Return [X, Y] of the center of cell containing provided text 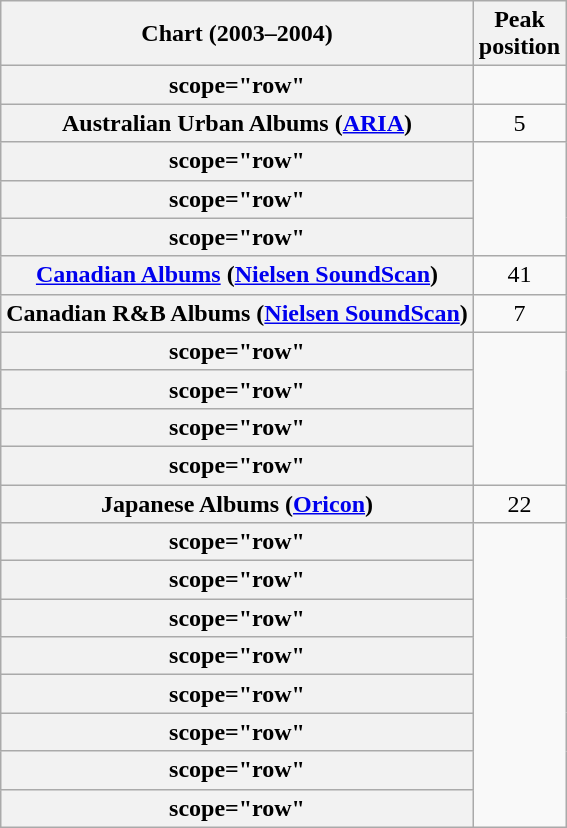
Canadian R&B Albums (Nielsen SoundScan) [238, 313]
22 [519, 503]
Chart (2003–2004) [238, 34]
Australian Urban Albums (ARIA) [238, 123]
Japanese Albums (Oricon) [238, 503]
41 [519, 275]
5 [519, 123]
Canadian Albums (Nielsen SoundScan) [238, 275]
7 [519, 313]
Peakposition [519, 34]
